From the cell containing the given text, extract its center point as [x, y] coordinate. 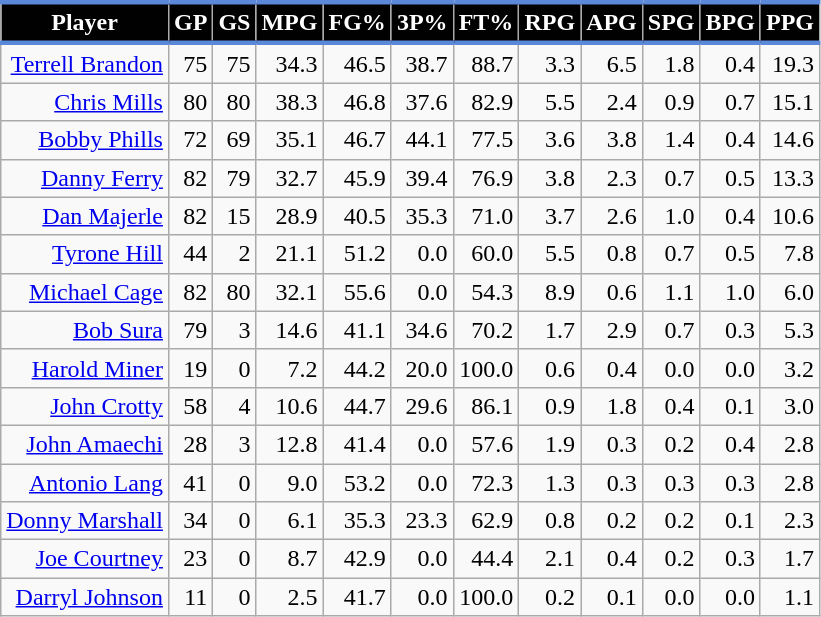
42.9 [357, 559]
28 [190, 444]
Bobby Phills [85, 140]
12.8 [290, 444]
46.7 [357, 140]
Darryl Johnson [85, 597]
RPG [550, 22]
70.2 [486, 330]
7.2 [290, 368]
21.1 [290, 254]
53.2 [357, 483]
2.1 [550, 559]
FT% [486, 22]
44 [190, 254]
41.1 [357, 330]
40.5 [357, 216]
71.0 [486, 216]
Terrell Brandon [85, 63]
62.9 [486, 521]
72 [190, 140]
Donny Marshall [85, 521]
72.3 [486, 483]
2.5 [290, 597]
55.6 [357, 292]
9.0 [290, 483]
34.3 [290, 63]
54.3 [486, 292]
11 [190, 597]
34.6 [422, 330]
76.9 [486, 178]
58 [190, 406]
Antonio Lang [85, 483]
8.9 [550, 292]
1.9 [550, 444]
Tyrone Hill [85, 254]
4 [234, 406]
3.3 [550, 63]
88.7 [486, 63]
Joe Courtney [85, 559]
46.8 [357, 102]
1.3 [550, 483]
John Amaechi [85, 444]
MPG [290, 22]
3.2 [790, 368]
2.4 [612, 102]
44.1 [422, 140]
20.0 [422, 368]
8.7 [290, 559]
28.9 [290, 216]
Player [85, 22]
APG [612, 22]
41.7 [357, 597]
44.2 [357, 368]
15 [234, 216]
57.6 [486, 444]
Michael Cage [85, 292]
BPG [730, 22]
86.1 [486, 406]
69 [234, 140]
23 [190, 559]
37.6 [422, 102]
3.6 [550, 140]
5.3 [790, 330]
44.7 [357, 406]
19 [190, 368]
GS [234, 22]
51.2 [357, 254]
SPG [671, 22]
2.6 [612, 216]
34 [190, 521]
6.5 [612, 63]
3.0 [790, 406]
32.7 [290, 178]
13.3 [790, 178]
7.8 [790, 254]
35.1 [290, 140]
82.9 [486, 102]
Dan Majerle [85, 216]
2 [234, 254]
Harold Miner [85, 368]
PPG [790, 22]
19.3 [790, 63]
60.0 [486, 254]
6.1 [290, 521]
38.3 [290, 102]
2.9 [612, 330]
44.4 [486, 559]
Danny Ferry [85, 178]
1.4 [671, 140]
77.5 [486, 140]
39.4 [422, 178]
GP [190, 22]
41 [190, 483]
John Crotty [85, 406]
Bob Sura [85, 330]
15.1 [790, 102]
32.1 [290, 292]
3.7 [550, 216]
23.3 [422, 521]
46.5 [357, 63]
6.0 [790, 292]
41.4 [357, 444]
38.7 [422, 63]
FG% [357, 22]
Chris Mills [85, 102]
45.9 [357, 178]
29.6 [422, 406]
3P% [422, 22]
